Capture the cell that displays the provided text and extract its [x, y] central coordinate. 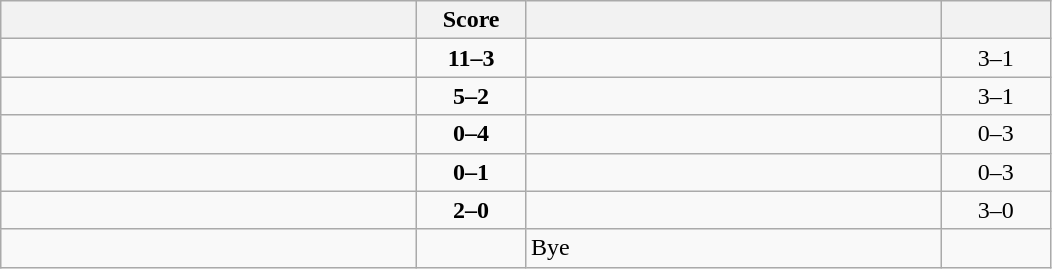
3–0 [996, 210]
11–3 [472, 58]
5–2 [472, 96]
Score [472, 20]
2–0 [472, 210]
Bye [733, 248]
0–1 [472, 172]
0–4 [472, 134]
